Return [x, y] of the center of cell containing provided text 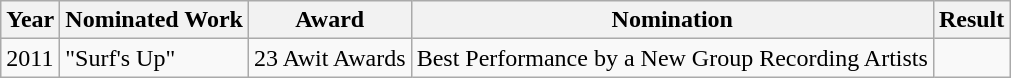
Best Performance by a New Group Recording Artists [672, 58]
23 Awit Awards [330, 58]
Nominated Work [154, 20]
Year [30, 20]
Nomination [672, 20]
"Surf's Up" [154, 58]
2011 [30, 58]
Award [330, 20]
Result [971, 20]
